Identify which cell holds the provided text, then report its (x, y) central coordinate. 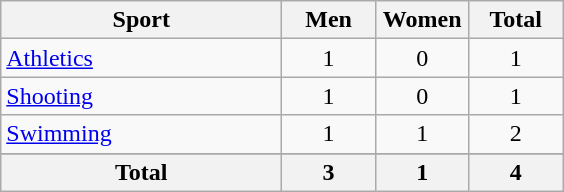
Swimming (142, 134)
3 (329, 172)
Athletics (142, 58)
Men (329, 20)
2 (516, 134)
Women (422, 20)
Sport (142, 20)
Shooting (142, 96)
4 (516, 172)
